Identify which cell holds the provided text, then report its (x, y) central coordinate. 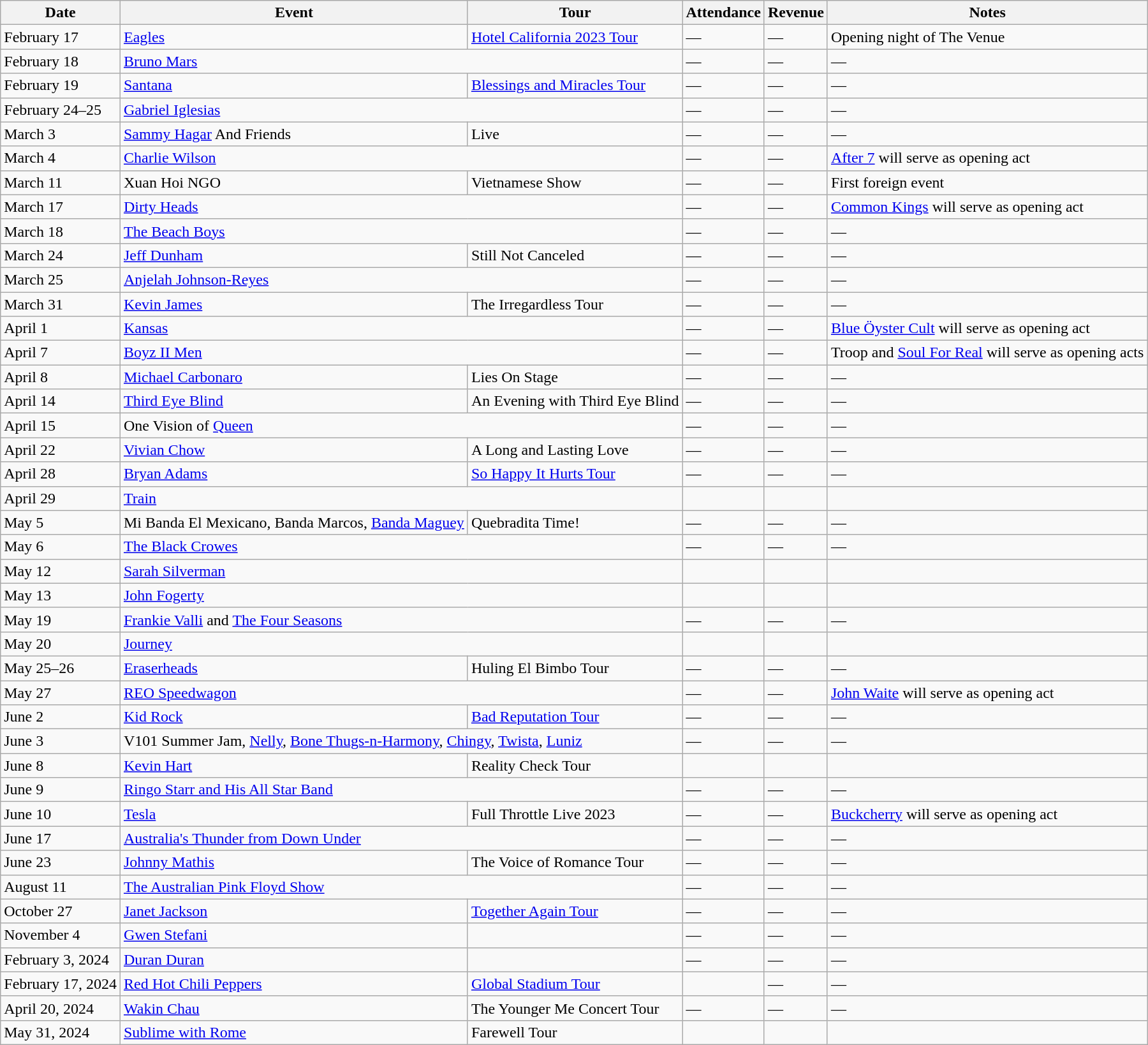
June 9 (61, 790)
February 17 (61, 37)
April 14 (61, 401)
Quebradita Time! (575, 522)
An Evening with Third Eye Blind (575, 401)
Tesla (293, 814)
Australia's Thunder from Down Under (401, 838)
Full Throttle Live 2023 (575, 814)
April 20, 2024 (61, 1008)
August 11 (61, 887)
Sarah Silverman (401, 571)
The Black Crowes (401, 547)
June 17 (61, 838)
Blessings and Miracles Tour (575, 85)
Anjelah Johnson-Reyes (401, 279)
February 17, 2024 (61, 984)
Janet Jackson (293, 911)
Jeff Dunham (293, 255)
Santana (293, 85)
April 15 (61, 426)
Bruno Mars (401, 61)
Gabriel Iglesias (401, 110)
Gwen Stefani (293, 935)
May 19 (61, 619)
Blue Öyster Cult will serve as opening act (987, 329)
Common Kings will serve as opening act (987, 207)
One Vision of Queen (401, 426)
May 25–26 (61, 668)
Event (293, 13)
Kevin James (293, 304)
March 11 (61, 182)
Kansas (401, 329)
May 6 (61, 547)
March 18 (61, 231)
Vivian Chow (293, 450)
April 29 (61, 498)
Kid Rock (293, 717)
Bad Reputation Tour (575, 717)
March 3 (61, 134)
June 10 (61, 814)
Tour (575, 13)
Frankie Valli and The Four Seasons (401, 619)
Global Stadium Tour (575, 984)
May 12 (61, 571)
John Fogerty (401, 595)
Duran Duran (293, 960)
Kevin Hart (293, 766)
February 24–25 (61, 110)
May 31, 2024 (61, 1032)
March 31 (61, 304)
Sammy Hagar And Friends (293, 134)
First foreign event (987, 182)
Bryan Adams (293, 474)
April 7 (61, 353)
February 19 (61, 85)
Boyz II Men (401, 353)
June 8 (61, 766)
April 1 (61, 329)
Live (575, 134)
May 13 (61, 595)
The Voice of Romance Tour (575, 863)
Notes (987, 13)
Attendance (723, 13)
March 17 (61, 207)
The Beach Boys (401, 231)
Huling El Bimbo Tour (575, 668)
Xuan Hoi NGO (293, 182)
March 4 (61, 158)
The Younger Me Concert Tour (575, 1008)
The Irregardless Tour (575, 304)
March 24 (61, 255)
Dirty Heads (401, 207)
Revenue (796, 13)
May 27 (61, 692)
June 23 (61, 863)
So Happy It Hurts Tour (575, 474)
Train (401, 498)
REO Speedwagon (401, 692)
Johnny Mathis (293, 863)
Sublime with Rome (293, 1032)
Wakin Chau (293, 1008)
Farewell Tour (575, 1032)
Hotel California 2023 Tour (575, 37)
The Australian Pink Floyd Show (401, 887)
Charlie Wilson (401, 158)
November 4 (61, 935)
Together Again Tour (575, 911)
Third Eye Blind (293, 401)
Vietnamese Show (575, 182)
Still Not Canceled (575, 255)
May 5 (61, 522)
Lies On Stage (575, 377)
April 22 (61, 450)
February 18 (61, 61)
John Waite will serve as opening act (987, 692)
Red Hot Chili Peppers (293, 984)
Eraserheads (293, 668)
October 27 (61, 911)
April 28 (61, 474)
Date (61, 13)
Troop and Soul For Real will serve as opening acts (987, 353)
June 2 (61, 717)
February 3, 2024 (61, 960)
Mi Banda El Mexicano, Banda Marcos, Banda Maguey (293, 522)
Buckcherry will serve as opening act (987, 814)
A Long and Lasting Love (575, 450)
After 7 will serve as opening act (987, 158)
May 20 (61, 644)
June 3 (61, 741)
Eagles (293, 37)
V101 Summer Jam, Nelly, Bone Thugs-n-Harmony, Chingy, Twista, Luniz (401, 741)
March 25 (61, 279)
Journey (401, 644)
Ringo Starr and His All Star Band (401, 790)
Michael Carbonaro (293, 377)
Opening night of The Venue (987, 37)
April 8 (61, 377)
Reality Check Tour (575, 766)
